Detect which cell encompasses the target text, then output its [X, Y] center coordinate. 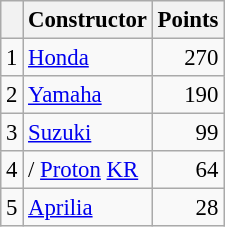
3 [12, 133]
99 [188, 133]
Aprilia [88, 208]
Points [188, 20]
Constructor [88, 20]
Yamaha [88, 95]
2 [12, 95]
1 [12, 58]
28 [188, 208]
64 [188, 170]
5 [12, 208]
270 [188, 58]
4 [12, 170]
Honda [88, 58]
190 [188, 95]
Suzuki [88, 133]
/ Proton KR [88, 170]
